Identify which cell holds the provided text, then report its (x, y) central coordinate. 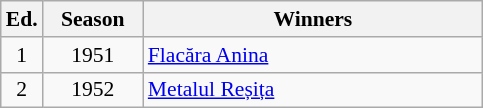
1 (22, 55)
Flacăra Anina (313, 55)
Metalul Reșița (313, 90)
Winners (313, 19)
1951 (93, 55)
Ed. (22, 19)
Season (93, 19)
1952 (93, 90)
2 (22, 90)
